Scan for the cell matching the given text and deliver its [X, Y] coordinate at center. 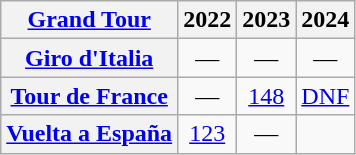
2022 [208, 20]
123 [208, 134]
148 [266, 96]
Grand Tour [90, 20]
Vuelta a España [90, 134]
2023 [266, 20]
Giro d'Italia [90, 58]
Tour de France [90, 96]
2024 [326, 20]
DNF [326, 96]
